Find where the given text appears and provide that cell's center as [X, Y] coordinate. 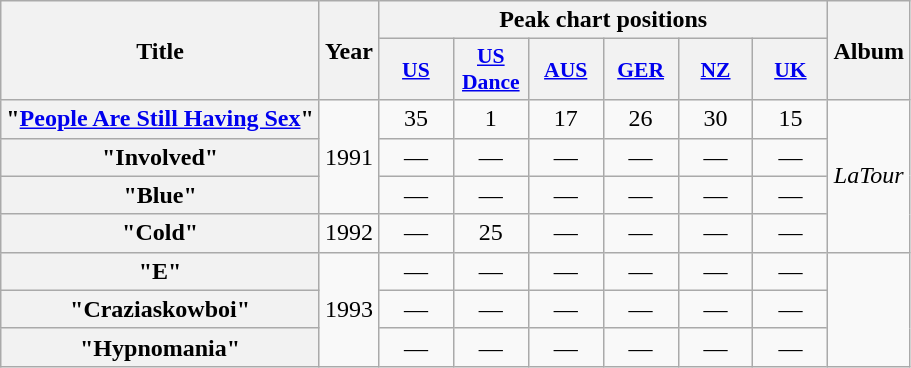
LaTour [869, 176]
"E" [160, 271]
1992 [348, 233]
1993 [348, 309]
25 [490, 233]
"People Are Still Having Sex" [160, 119]
"Hypnomania" [160, 347]
26 [640, 119]
Year [348, 50]
Title [160, 50]
30 [716, 119]
"Involved" [160, 157]
Album [869, 50]
15 [790, 119]
NZ [716, 70]
"Blue" [160, 195]
"Craziaskowboi" [160, 309]
USDance [490, 70]
AUS [566, 70]
1 [490, 119]
35 [416, 119]
UK [790, 70]
"Cold" [160, 233]
US [416, 70]
Peak chart positions [602, 20]
17 [566, 119]
1991 [348, 157]
GER [640, 70]
